Determine the (x, y) coordinate at the center of the cell enclosing the given text.  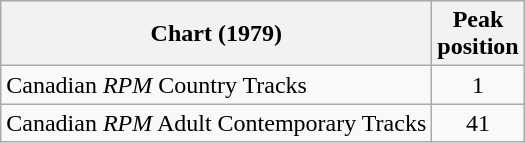
Canadian RPM Adult Contemporary Tracks (216, 123)
1 (478, 85)
41 (478, 123)
Peakposition (478, 34)
Chart (1979) (216, 34)
Canadian RPM Country Tracks (216, 85)
